Output the (X, Y) coordinate of the center of the cell containing the given text.  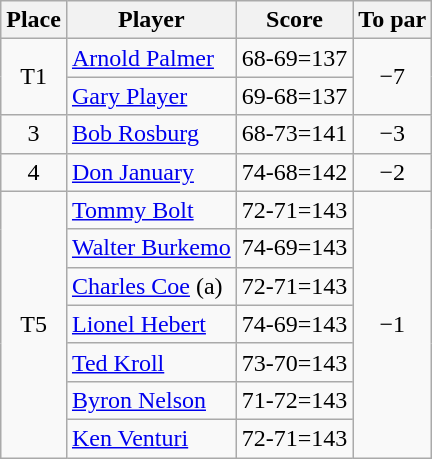
Player (151, 20)
71-72=143 (294, 400)
68-73=141 (294, 134)
−1 (392, 324)
Bob Rosburg (151, 134)
T5 (34, 324)
T1 (34, 77)
Walter Burkemo (151, 248)
68-69=137 (294, 58)
Gary Player (151, 96)
3 (34, 134)
Ted Kroll (151, 362)
−2 (392, 172)
4 (34, 172)
Don January (151, 172)
Place (34, 20)
Tommy Bolt (151, 210)
To par (392, 20)
69-68=137 (294, 96)
Ken Venturi (151, 438)
−3 (392, 134)
73-70=143 (294, 362)
Lionel Hebert (151, 324)
−7 (392, 77)
Charles Coe (a) (151, 286)
Arnold Palmer (151, 58)
Byron Nelson (151, 400)
Score (294, 20)
74-68=142 (294, 172)
